Return (x, y) of the center of cell containing provided text 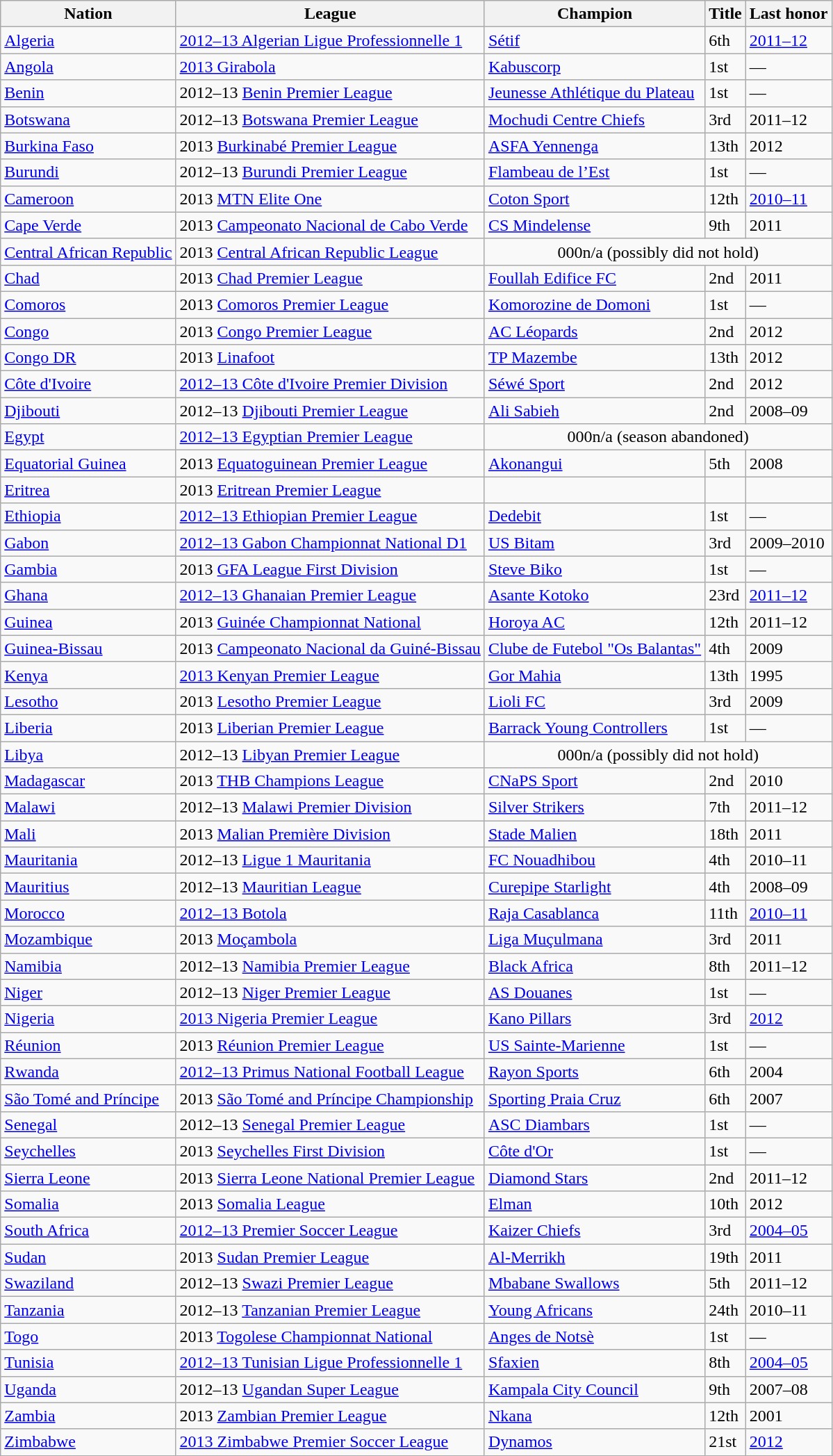
Young Africans (595, 1310)
Liberia (88, 728)
Mauritania (88, 860)
2012–13 Namibia Premier League (330, 966)
Zambia (88, 1416)
Sudan (88, 1257)
Côte d'Ivoire (88, 384)
Stade Malien (595, 834)
7th (725, 808)
2013 Eritrean Premier League (330, 490)
Mauritius (88, 887)
Barrack Young Controllers (595, 728)
Uganda (88, 1389)
TP Mazembe (595, 358)
Akonangui (595, 464)
Dynamos (595, 1442)
AS Douanes (595, 992)
AC Léopards (595, 332)
2012–13 Malawi Premier Division (330, 808)
Black Africa (595, 966)
2013 Lesotho Premier League (330, 701)
2012–13 Ghanaian Premier League (330, 596)
Djibouti (88, 411)
Dedebit (595, 516)
2013 Malian Première Division (330, 834)
Congo DR (88, 358)
2012–13 Botswana Premier League (330, 120)
Gor Mahia (595, 675)
Réunion (88, 1045)
Guinea (88, 622)
CNaPS Sport (595, 781)
Nigeria (88, 1019)
Madagascar (88, 781)
2013 Zambian Premier League (330, 1416)
Steve Biko (595, 569)
2013 Central African Republic League (330, 252)
CS Mindelense (595, 225)
Mozambique (88, 940)
Nkana (595, 1416)
Eritrea (88, 490)
2013 Burkinabé Premier League (330, 146)
Lioli FC (595, 701)
2012–13 Burundi Premier League (330, 172)
10th (725, 1204)
Kano Pillars (595, 1019)
FC Nouadhibou (595, 860)
Comoros (88, 304)
2013 MTN Elite One (330, 199)
US Bitam (595, 543)
2007–08 (789, 1389)
Mbabane Swallows (595, 1284)
Malawi (88, 808)
Benin (88, 93)
2012–13 Ligue 1 Mauritania (330, 860)
Ghana (88, 596)
2012–13 Tunisian Ligue Professionnelle 1 (330, 1363)
2013 São Tomé and Príncipe Championship (330, 1098)
Mali (88, 834)
Algeria (88, 40)
Egypt (88, 437)
2013 Seychelles First Division (330, 1151)
Mochudi Centre Chiefs (595, 120)
2012–13 Tanzanian Premier League (330, 1310)
Cameroon (88, 199)
2013 Campeonato Nacional de Cabo Verde (330, 225)
ASC Diambars (595, 1124)
2012–13 Egyptian Premier League (330, 437)
Tanzania (88, 1310)
Gambia (88, 569)
Congo (88, 332)
Kabuscorp (595, 67)
2013 Guinée Championnat National (330, 622)
2013 Zimbabwe Premier Soccer League (330, 1442)
Liga Muçulmana (595, 940)
2001 (789, 1416)
Title (725, 14)
Raja Casablanca (595, 913)
Sporting Praia Cruz (595, 1098)
Niger (88, 992)
Jeunesse Athlétique du Plateau (595, 93)
ASFA Yennenga (595, 146)
2012–13 Gabon Championnat National D1 (330, 543)
Ali Sabieh (595, 411)
2013 Linafoot (330, 358)
2012–13 Djibouti Premier League (330, 411)
Burundi (88, 172)
Kampala City Council (595, 1389)
Diamond Stars (595, 1178)
Sfaxien (595, 1363)
São Tomé and Príncipe (88, 1098)
Sierra Leone (88, 1178)
Angola (88, 67)
Curepipe Starlight (595, 887)
Togo (88, 1336)
18th (725, 834)
US Sainte-Marienne (595, 1045)
Nation (88, 14)
Libya (88, 754)
21st (725, 1442)
Kaizer Chiefs (595, 1231)
Last honor (789, 14)
2004 (789, 1072)
Flambeau de l’Est (595, 172)
11th (725, 913)
1995 (789, 675)
Anges de Notsè (595, 1336)
24th (725, 1310)
2013 Nigeria Premier League (330, 1019)
2012–13 Niger Premier League (330, 992)
Cape Verde (88, 225)
South Africa (88, 1231)
2012–13 Côte d'Ivoire Premier Division (330, 384)
2013 GFA League First Division (330, 569)
2012–13 Botola (330, 913)
2013 Liberian Premier League (330, 728)
2012–13 Senegal Premier League (330, 1124)
2012–13 Ethiopian Premier League (330, 516)
2013 Togolese Championnat National (330, 1336)
19th (725, 1257)
Foullah Edifice FC (595, 278)
Senegal (88, 1124)
Lesotho (88, 701)
Somalia (88, 1204)
2013 Somalia League (330, 1204)
2008 (789, 464)
Coton Sport (595, 199)
Rayon Sports (595, 1072)
Seychelles (88, 1151)
Gabon (88, 543)
Clube de Futebol "Os Balantas" (595, 648)
Equatorial Guinea (88, 464)
Morocco (88, 913)
Horoya AC (595, 622)
Silver Strikers (595, 808)
Kenya (88, 675)
2013 Sierra Leone National Premier League (330, 1178)
Botswana (88, 120)
2013 Chad Premier League (330, 278)
Burkina Faso (88, 146)
2010 (789, 781)
2013 Kenyan Premier League (330, 675)
2013 Girabola (330, 67)
2007 (789, 1098)
Côte d'Or (595, 1151)
Chad (88, 278)
Séwé Sport (595, 384)
Rwanda (88, 1072)
Asante Kotoko (595, 596)
2012–13 Libyan Premier League (330, 754)
000n/a (season abandoned) (658, 437)
2012–13 Mauritian League (330, 887)
2013 Moçambola (330, 940)
Namibia (88, 966)
2013 THB Champions League (330, 781)
Swaziland (88, 1284)
Al-Merrikh (595, 1257)
2012–13 Primus National Football League (330, 1072)
2013 Comoros Premier League (330, 304)
Elman (595, 1204)
2013 Sudan Premier League (330, 1257)
2013 Congo Premier League (330, 332)
2009–2010 (789, 543)
2013 Campeonato Nacional da Guiné-Bissau (330, 648)
2012–13 Algerian Ligue Professionnelle 1 (330, 40)
23rd (725, 596)
Zimbabwe (88, 1442)
2012–13 Swazi Premier League (330, 1284)
Champion (595, 14)
2013 Réunion Premier League (330, 1045)
Guinea-Bissau (88, 648)
Sétif (595, 40)
2012–13 Benin Premier League (330, 93)
2012–13 Ugandan Super League (330, 1389)
Central African Republic (88, 252)
Tunisia (88, 1363)
Ethiopia (88, 516)
Komorozine de Domoni (595, 304)
League (330, 14)
2012–13 Premier Soccer League (330, 1231)
2013 Equatoguinean Premier League (330, 464)
